Provide the (X, Y) coordinate of the cell's center where the given text is located.  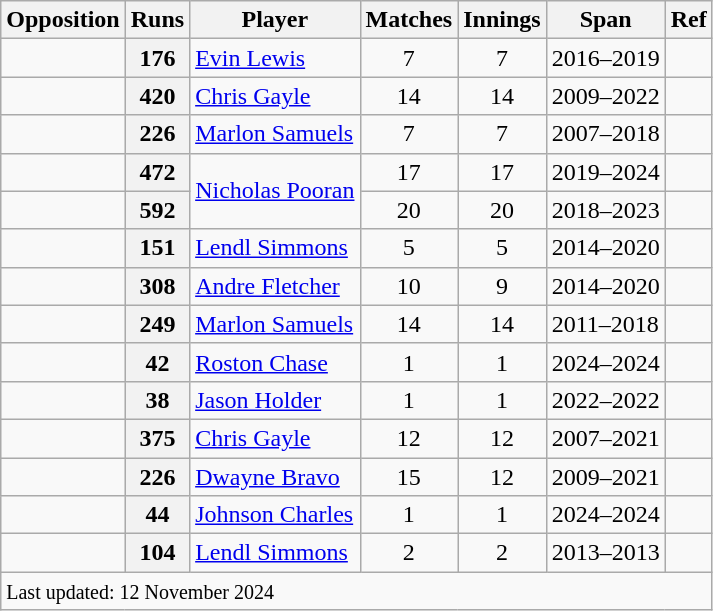
Nicholas Pooran (275, 191)
Ref (688, 20)
2011–2018 (606, 324)
2013–2013 (606, 553)
2018–2023 (606, 210)
104 (157, 553)
Dwayne Bravo (275, 477)
Roston Chase (275, 362)
15 (409, 477)
2007–2018 (606, 134)
Runs (157, 20)
Last updated: 12 November 2024 (357, 591)
44 (157, 515)
151 (157, 248)
2022–2022 (606, 400)
Andre Fletcher (275, 286)
Matches (409, 20)
9 (502, 286)
308 (157, 286)
592 (157, 210)
10 (409, 286)
Player (275, 20)
Jason Holder (275, 400)
38 (157, 400)
2019–2024 (606, 172)
249 (157, 324)
Innings (502, 20)
472 (157, 172)
Evin Lewis (275, 58)
2007–2021 (606, 438)
375 (157, 438)
2016–2019 (606, 58)
2009–2021 (606, 477)
Span (606, 20)
Opposition (63, 20)
420 (157, 96)
42 (157, 362)
2009–2022 (606, 96)
Johnson Charles (275, 515)
176 (157, 58)
